Extract the [x, y] coordinate from the center of the cell holding the provided text.  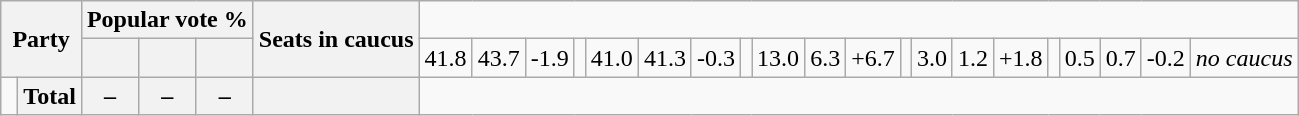
41.3 [664, 58]
+1.8 [1020, 58]
13.0 [778, 58]
Seats in caucus [336, 39]
no caucus [1244, 58]
Total [50, 96]
-1.9 [550, 58]
41.8 [446, 58]
+6.7 [874, 58]
-0.2 [1166, 58]
41.0 [612, 58]
0.5 [1080, 58]
Party [42, 39]
43.7 [498, 58]
6.3 [826, 58]
0.7 [1120, 58]
3.0 [932, 58]
Popular vote % [167, 20]
1.2 [972, 58]
-0.3 [716, 58]
